Search for the cell housing the specified text and yield its (x, y) center coordinate. 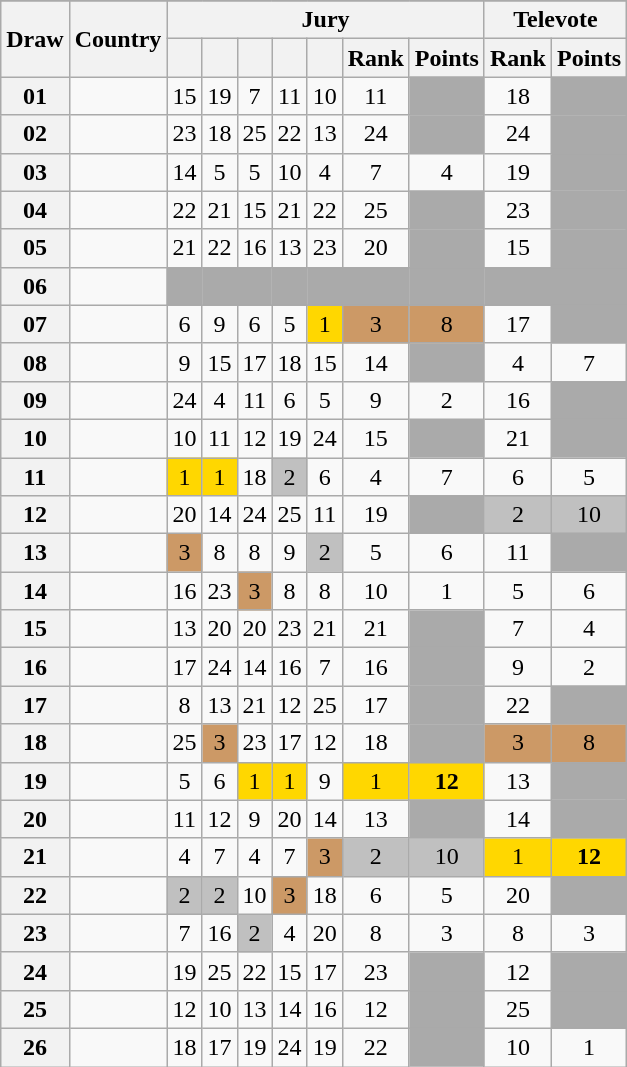
Televote (555, 20)
01 (35, 96)
06 (35, 286)
Draw (35, 39)
Jury (326, 20)
Country (118, 39)
05 (35, 248)
09 (35, 400)
04 (35, 210)
02 (35, 134)
08 (35, 362)
03 (35, 172)
26 (35, 1047)
07 (35, 324)
